Determine the (X, Y) coordinate at the center of the cell enclosing the given text.  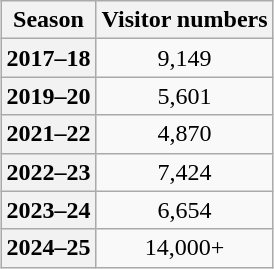
6,654 (184, 210)
Visitor numbers (184, 20)
2021–22 (48, 134)
2024–25 (48, 248)
2023–24 (48, 210)
14,000+ (184, 248)
9,149 (184, 58)
Season (48, 20)
5,601 (184, 96)
7,424 (184, 172)
2017–18 (48, 58)
4,870 (184, 134)
2022–23 (48, 172)
2019–20 (48, 96)
